Extract the (x, y) coordinate from the center of the cell holding the provided text.  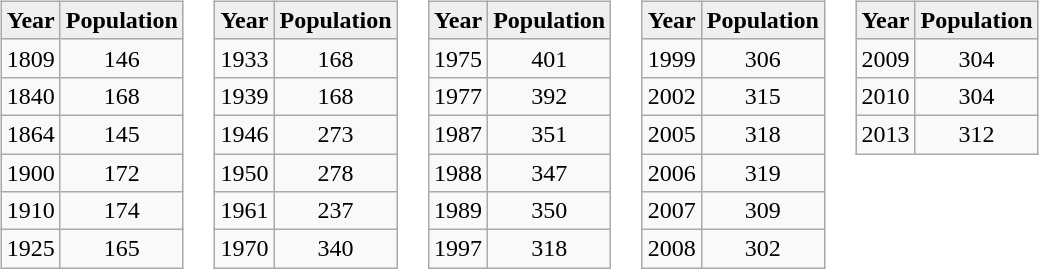
2005 (672, 134)
278 (336, 173)
309 (762, 211)
1840 (30, 96)
2009 (886, 58)
165 (122, 249)
146 (122, 58)
2007 (672, 211)
1910 (30, 211)
1939 (244, 96)
273 (336, 134)
1975 (458, 58)
1988 (458, 173)
1989 (458, 211)
1900 (30, 173)
2002 (672, 96)
312 (976, 134)
2010 (886, 96)
145 (122, 134)
2006 (672, 173)
1864 (30, 134)
1933 (244, 58)
302 (762, 249)
1970 (244, 249)
1997 (458, 249)
1987 (458, 134)
392 (550, 96)
319 (762, 173)
237 (336, 211)
347 (550, 173)
340 (336, 249)
1809 (30, 58)
351 (550, 134)
1925 (30, 249)
350 (550, 211)
174 (122, 211)
2013 (886, 134)
1950 (244, 173)
401 (550, 58)
306 (762, 58)
1999 (672, 58)
315 (762, 96)
2008 (672, 249)
1946 (244, 134)
1961 (244, 211)
1977 (458, 96)
172 (122, 173)
